Detect which cell encompasses the target text, then output its [X, Y] center coordinate. 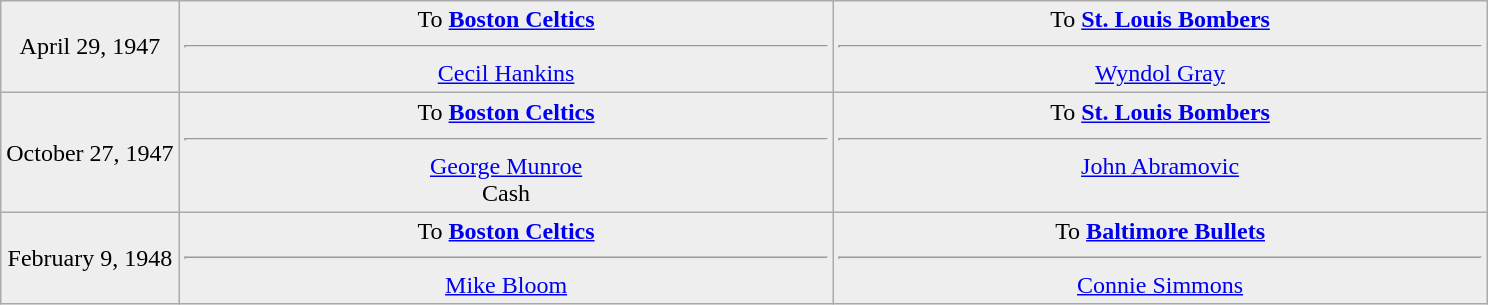
February 9, 1948 [90, 258]
To Boston CelticsCecil Hankins [506, 47]
To Baltimore BulletsConnie Simmons [1160, 258]
October 27, 1947 [90, 152]
To St. Louis BombersJohn Abramovic [1160, 152]
To Boston CelticsGeorge MunroeCash [506, 152]
To Boston CelticsMike Bloom [506, 258]
To St. Louis BombersWyndol Gray [1160, 47]
April 29, 1947 [90, 47]
